Output the [x, y] coordinate of the center of the cell containing the given text.  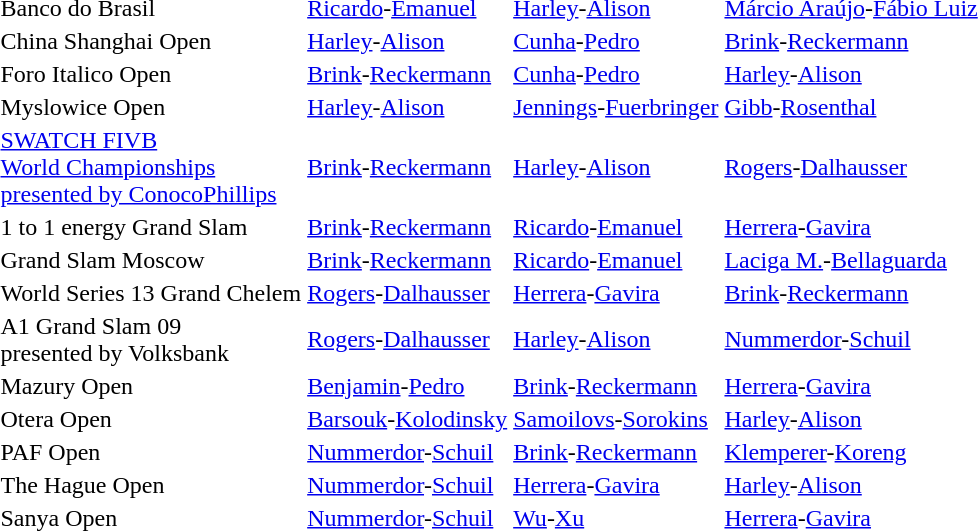
Jennings-Fuerbringer [616, 107]
Samoilovs-Sorokins [616, 419]
Barsouk-Kolodinsky [408, 419]
Benjamin-Pedro [408, 386]
